For the text-containing cell, return its midpoint in (x, y) coordinate format. 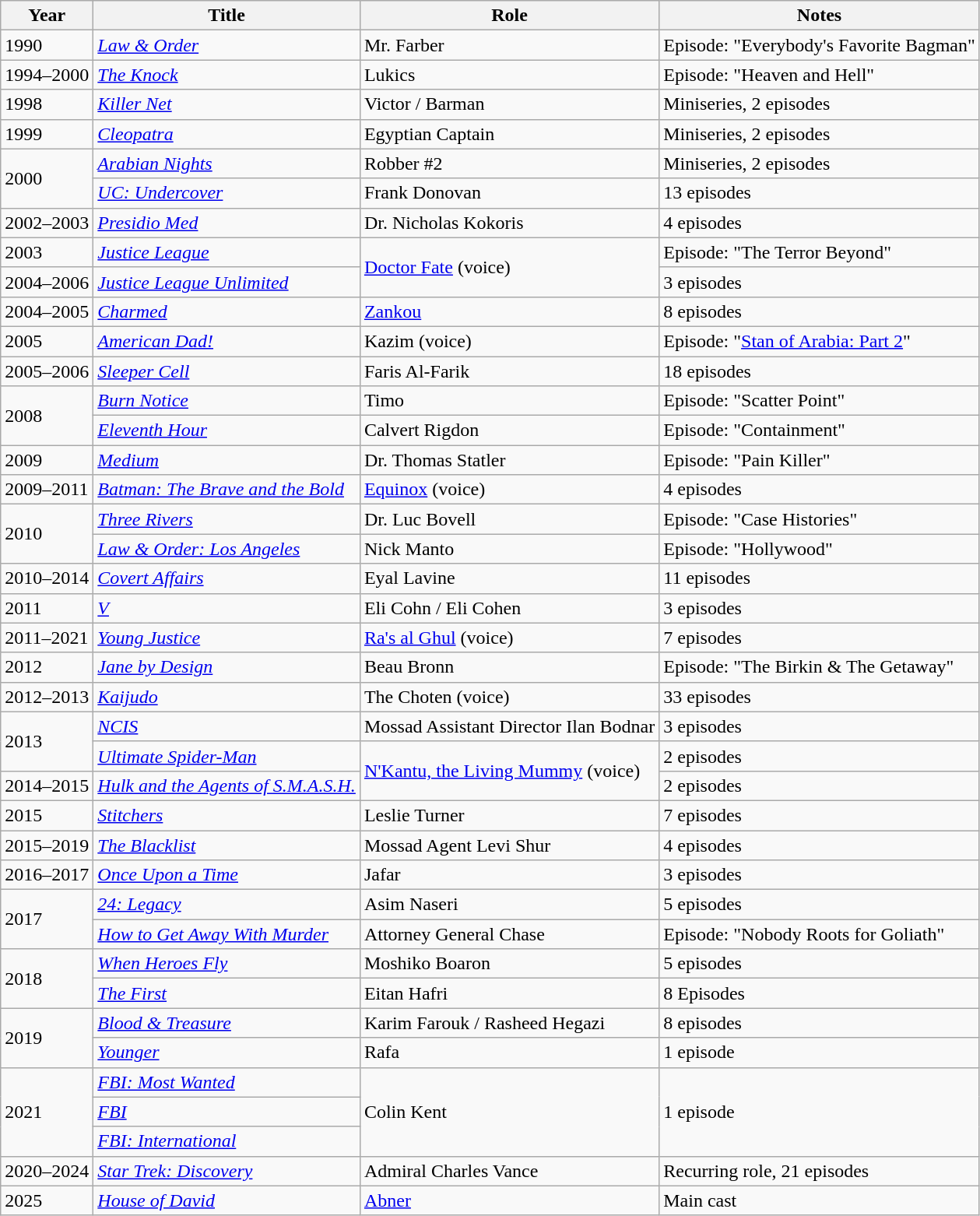
Hulk and the Agents of S.M.A.S.H. (227, 785)
Mr. Farber (509, 45)
2010 (47, 534)
Mossad Assistant Director Ilan Bodnar (509, 726)
Eleventh Hour (227, 431)
Justice League Unlimited (227, 282)
Admiral Charles Vance (509, 1171)
2008 (47, 416)
2016–2017 (47, 875)
Egyptian Captain (509, 134)
Episode: "Heaven and Hell" (820, 75)
Eli Cohn / Eli Cohen (509, 608)
Ultimate Spider-Man (227, 756)
The Knock (227, 75)
Colin Kent (509, 1112)
Asim Naseri (509, 905)
11 episodes (820, 578)
Episode: "The Birkin & The Getaway" (820, 667)
2011–2021 (47, 638)
2002–2003 (47, 223)
Kaijudo (227, 697)
2021 (47, 1112)
Covert Affairs (227, 578)
2005–2006 (47, 371)
2009–2011 (47, 490)
1998 (47, 104)
2013 (47, 741)
Dr. Luc Bovell (509, 519)
Recurring role, 21 episodes (820, 1171)
2003 (47, 252)
Notes (820, 16)
2012–2013 (47, 697)
UC: Undercover (227, 193)
Cleopatra (227, 134)
Episode: "Containment" (820, 431)
Law & Order (227, 45)
2011 (47, 608)
2025 (47, 1200)
Presidio Med (227, 223)
Frank Donovan (509, 193)
2010–2014 (47, 578)
2015–2019 (47, 845)
Nick Manto (509, 549)
1999 (47, 134)
Faris Al-Farik (509, 371)
N'Kantu, the Living Mummy (voice) (509, 771)
1994–2000 (47, 75)
Episode: "Everybody's Favorite Bagman" (820, 45)
Burn Notice (227, 401)
The Choten (voice) (509, 697)
Main cast (820, 1200)
2000 (47, 178)
Younger (227, 1053)
Three Rivers (227, 519)
Sleeper Cell (227, 371)
Leslie Turner (509, 815)
Killer Net (227, 104)
Young Justice (227, 638)
Moshiko Boaron (509, 964)
2020–2024 (47, 1171)
Doctor Fate (voice) (509, 267)
33 episodes (820, 697)
Episode: "Case Histories" (820, 519)
2014–2015 (47, 785)
2004–2005 (47, 311)
Attorney General Chase (509, 934)
When Heroes Fly (227, 964)
Lukics (509, 75)
Kazim (voice) (509, 341)
Victor / Barman (509, 104)
Blood & Treasure (227, 1023)
Dr. Nicholas Kokoris (509, 223)
Mossad Agent Levi Shur (509, 845)
Justice League (227, 252)
Role (509, 16)
NCIS (227, 726)
Episode: "Scatter Point" (820, 401)
Equinox (voice) (509, 490)
American Dad! (227, 341)
The Blacklist (227, 845)
Year (47, 16)
Beau Bronn (509, 667)
Karim Farouk / Rasheed Hegazi (509, 1023)
Jafar (509, 875)
2018 (47, 979)
Once Upon a Time (227, 875)
How to Get Away With Murder (227, 934)
FBI (227, 1112)
2019 (47, 1038)
2017 (47, 919)
Jane by Design (227, 667)
1990 (47, 45)
The First (227, 993)
2005 (47, 341)
FBI: Most Wanted (227, 1082)
House of David (227, 1200)
Arabian Nights (227, 163)
13 episodes (820, 193)
Title (227, 16)
18 episodes (820, 371)
2012 (47, 667)
2009 (47, 460)
Law & Order: Los Angeles (227, 549)
Stitchers (227, 815)
Batman: The Brave and the Bold (227, 490)
Episode: "Stan of Arabia: Part 2" (820, 341)
24: Legacy (227, 905)
2004–2006 (47, 282)
Episode: "Hollywood" (820, 549)
Charmed (227, 311)
V (227, 608)
Star Trek: Discovery (227, 1171)
Episode: "Pain Killer" (820, 460)
Robber #2 (509, 163)
Abner (509, 1200)
Calvert Rigdon (509, 431)
Eitan Hafri (509, 993)
Timo (509, 401)
Medium (227, 460)
Dr. Thomas Statler (509, 460)
2015 (47, 815)
Episode: "The Terror Beyond" (820, 252)
Rafa (509, 1053)
Eyal Lavine (509, 578)
Ra's al Ghul (voice) (509, 638)
Zankou (509, 311)
Episode: "Nobody Roots for Goliath" (820, 934)
8 Episodes (820, 993)
FBI: International (227, 1141)
